Pinpoint the cell where the given text exists, returning its [x, y] midpoint coordinate. 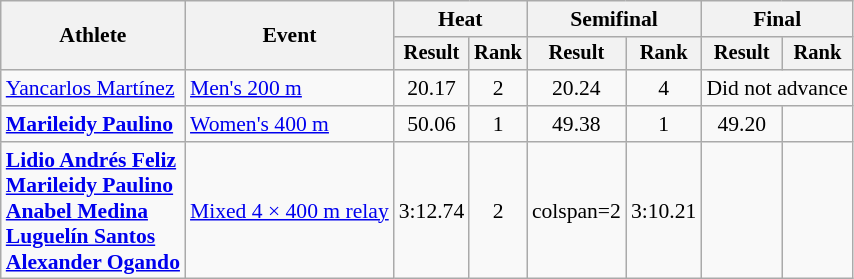
50.06 [432, 124]
Men's 200 m [290, 88]
Yancarlos Martínez [93, 88]
Final [777, 19]
Women's 400 m [290, 124]
Heat [460, 19]
49.38 [576, 124]
Athlete [93, 36]
49.20 [742, 124]
Marileidy Paulino [93, 124]
20.17 [432, 88]
4 [664, 88]
Did not advance [777, 88]
Semifinal [614, 19]
2 [498, 88]
20.24 [576, 88]
Event [290, 36]
